Determine the [x, y] coordinate at the center of the cell enclosing the given text.  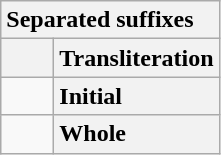
Separated suffixes [110, 20]
Initial [136, 96]
Whole [136, 134]
Transliteration [136, 58]
